Find where the given text appears and provide that cell's center as (x, y) coordinate. 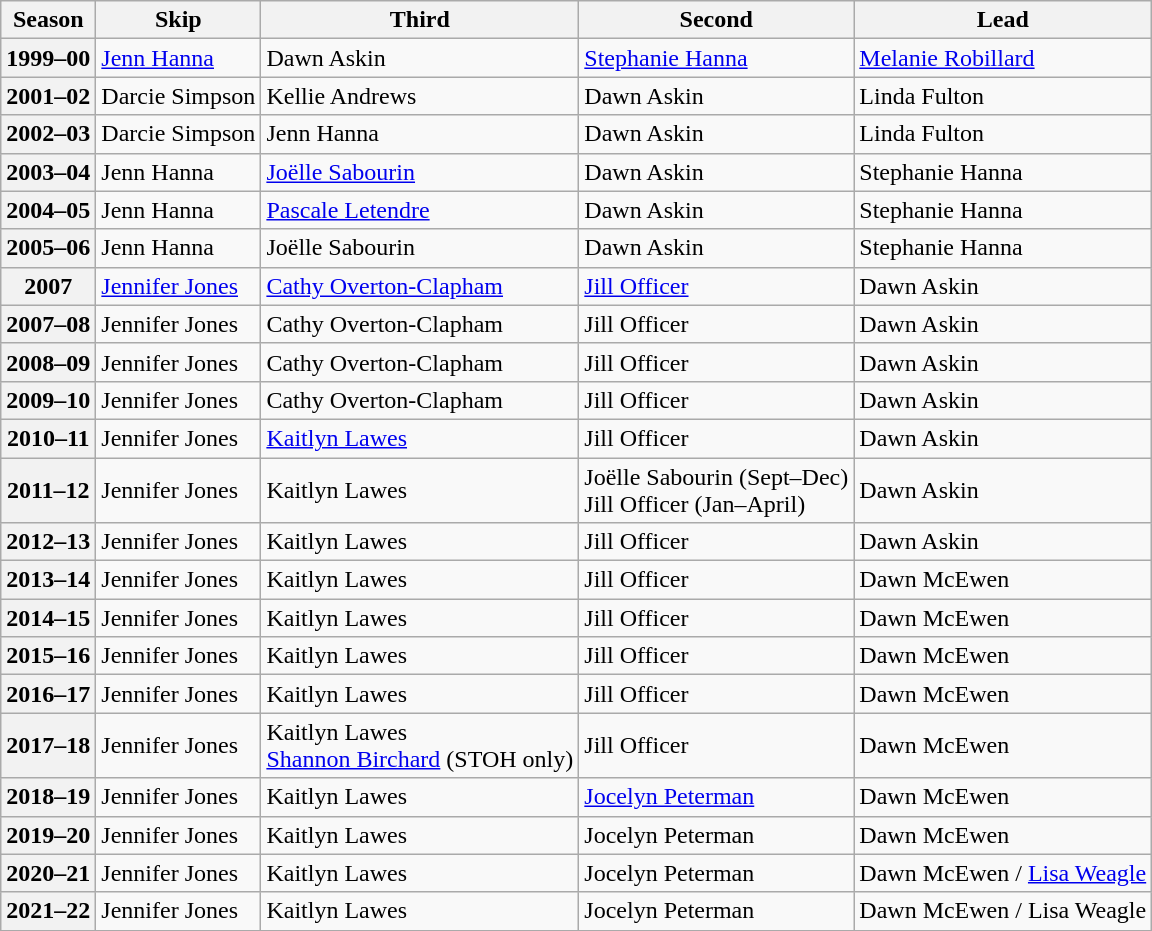
2005–06 (48, 248)
Third (420, 20)
Kellie Andrews (420, 96)
2003–04 (48, 172)
2001–02 (48, 96)
2012–13 (48, 542)
Kaitlyn Lawes Shannon Birchard (STOH only) (420, 746)
2021–22 (48, 911)
1999–00 (48, 58)
Joëlle Sabourin (Sept–Dec) Jill Officer (Jan–April) (716, 490)
Melanie Robillard (1003, 58)
2007–08 (48, 324)
2015–16 (48, 656)
2011–12 (48, 490)
2018–19 (48, 797)
2002–03 (48, 134)
2016–17 (48, 694)
2020–21 (48, 873)
2004–05 (48, 210)
2008–09 (48, 362)
2019–20 (48, 835)
Pascale Letendre (420, 210)
Second (716, 20)
2009–10 (48, 400)
Lead (1003, 20)
Skip (178, 20)
2013–14 (48, 580)
2014–15 (48, 618)
2017–18 (48, 746)
2007 (48, 286)
Season (48, 20)
2010–11 (48, 438)
